Output the (x, y) coordinate of the center of the cell containing the given text.  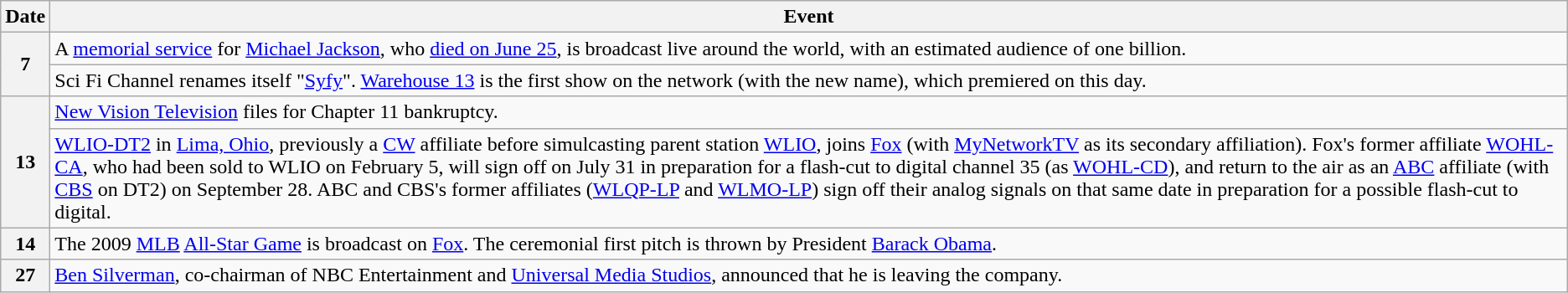
Date (25, 17)
14 (25, 244)
Event (809, 17)
Sci Fi Channel renames itself "Syfy". Warehouse 13 is the first show on the network (with the new name), which premiered on this day. (809, 80)
A memorial service for Michael Jackson, who died on June 25, is broadcast live around the world, with an estimated audience of one billion. (809, 49)
27 (25, 275)
7 (25, 64)
New Vision Television files for Chapter 11 bankruptcy. (809, 112)
The 2009 MLB All-Star Game is broadcast on Fox. The ceremonial first pitch is thrown by President Barack Obama. (809, 244)
13 (25, 162)
Ben Silverman, co-chairman of NBC Entertainment and Universal Media Studios, announced that he is leaving the company. (809, 275)
